Output the (x, y) coordinate of the center of the cell containing the given text.  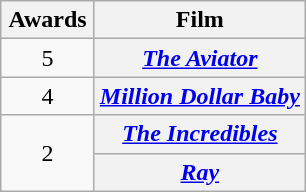
The Incredibles (200, 134)
Ray (200, 172)
Film (200, 20)
Million Dollar Baby (200, 96)
The Aviator (200, 58)
4 (48, 96)
5 (48, 58)
Awards (48, 20)
2 (48, 153)
